Detect which cell encompasses the target text, then output its [X, Y] center coordinate. 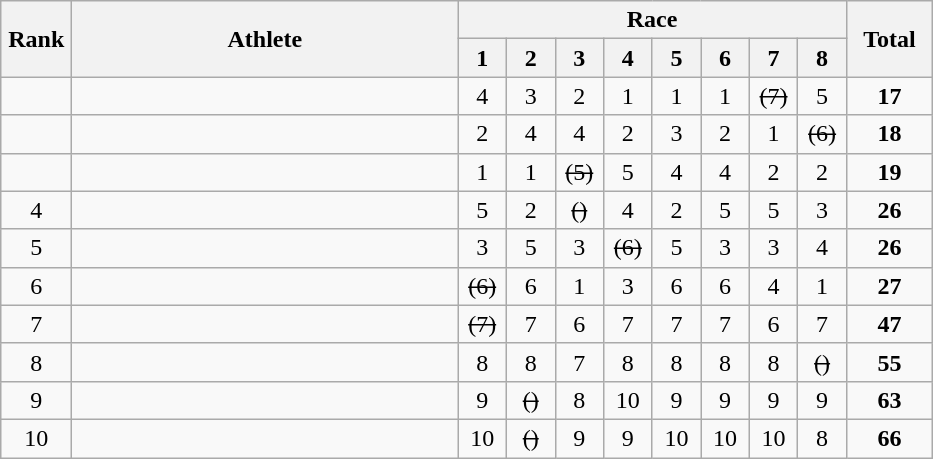
Athlete [265, 39]
17 [889, 96]
Total [889, 39]
Race [652, 20]
18 [889, 134]
66 [889, 438]
Rank [36, 39]
55 [889, 362]
47 [889, 324]
63 [889, 400]
19 [889, 172]
27 [889, 286]
(5) [580, 172]
